From the cell containing the given text, extract its center point as (x, y) coordinate. 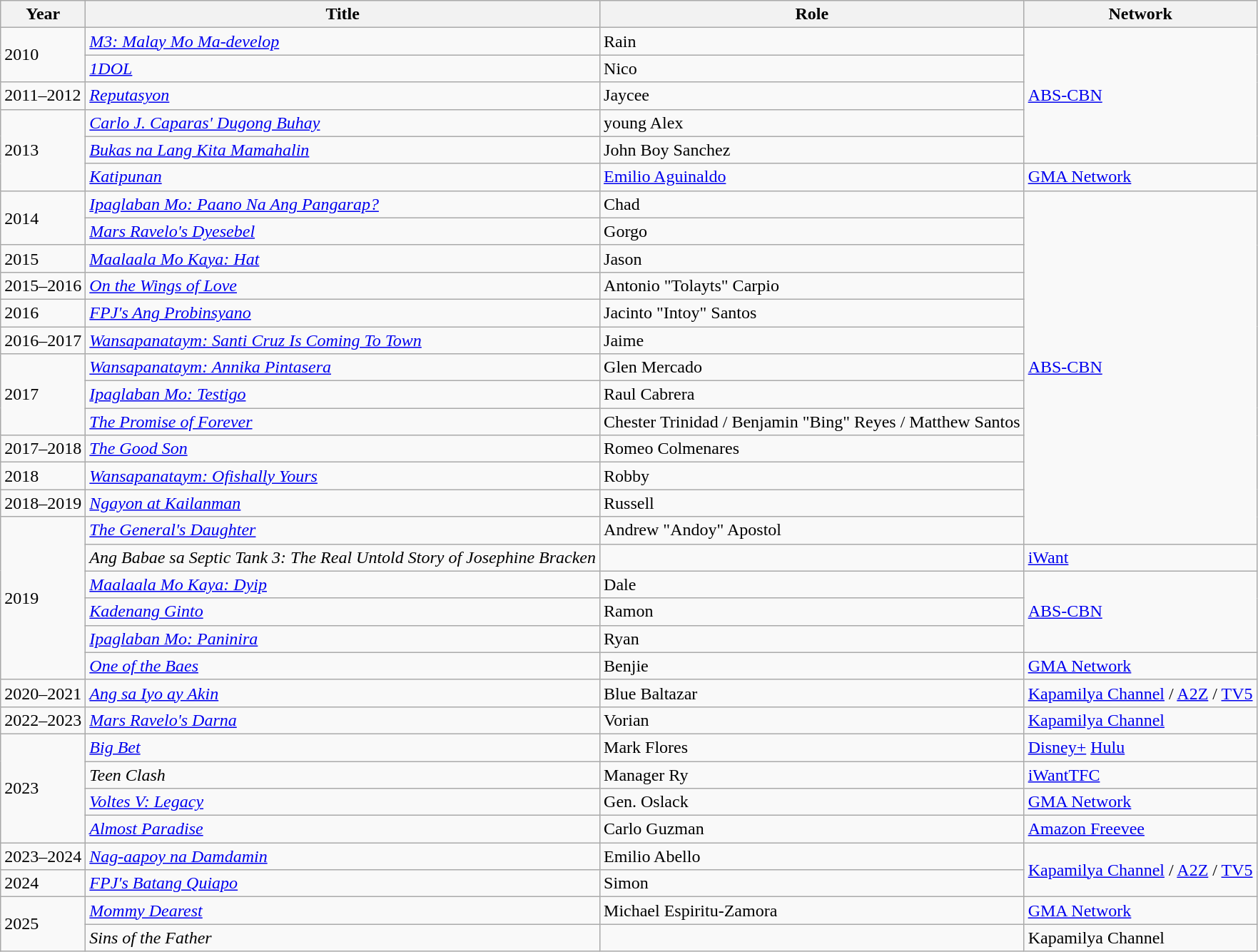
Nag-aapoy na Damdamin (343, 856)
2018–2019 (43, 503)
2019 (43, 598)
Mommy Dearest (343, 911)
M3: Malay Mo Ma-develop (343, 41)
iWantTFC (1140, 774)
Ang sa Iyo ay Akin (343, 693)
2018 (43, 476)
Ramon (812, 612)
Rain (812, 41)
Simon (812, 883)
Maalaala Mo Kaya: Dyip (343, 584)
2017–2018 (43, 449)
2016–2017 (43, 340)
Antonio "Tolayts" Carpio (812, 285)
2015 (43, 258)
The Promise of Forever (343, 422)
Benjie (812, 666)
Maalaala Mo Kaya: Hat (343, 258)
Romeo Colmenares (812, 449)
Nico (812, 69)
young Alex (812, 123)
Raul Cabrera (812, 395)
2025 (43, 924)
Gen. Oslack (812, 802)
Chester Trinidad / Benjamin "Bing" Reyes / Matthew Santos (812, 422)
Emilio Abello (812, 856)
Year (43, 14)
Andrew "Andoy" Apostol (812, 530)
2016 (43, 313)
1DOL (343, 69)
Disney+ Hulu (1140, 747)
Glen Mercado (812, 368)
2023 (43, 788)
Jaycee (812, 96)
Almost Paradise (343, 829)
Reputasyon (343, 96)
Chad (812, 204)
FPJ's Ang Probinsyano (343, 313)
Emilio Aguinaldo (812, 177)
Title (343, 14)
Carlo Guzman (812, 829)
Amazon Freevee (1140, 829)
Mars Ravelo's Darna (343, 720)
Carlo J. Caparas' Dugong Buhay (343, 123)
Jacinto "Intoy" Santos (812, 313)
2014 (43, 218)
FPJ's Batang Quiapo (343, 883)
Russell (812, 503)
Ipaglaban Mo: Paninira (343, 639)
Role (812, 14)
Dale (812, 584)
Gorgo (812, 231)
Manager Ry (812, 774)
2013 (43, 150)
2020–2021 (43, 693)
2024 (43, 883)
Bukas na Lang Kita Mamahalin (343, 150)
On the Wings of Love (343, 285)
Jason (812, 258)
The Good Son (343, 449)
2017 (43, 395)
Voltes V: Legacy (343, 802)
Michael Espiritu-Zamora (812, 911)
The General's Daughter (343, 530)
Jaime (812, 340)
Wansapanataym: Ofishally Yours (343, 476)
Ipaglaban Mo: Testigo (343, 395)
Blue Baltazar (812, 693)
2010 (43, 55)
Ipaglaban Mo: Paano Na Ang Pangarap? (343, 204)
Wansapanataym: Annika Pintasera (343, 368)
Vorian (812, 720)
John Boy Sanchez (812, 150)
Ngayon at Kailanman (343, 503)
Sins of the Father (343, 938)
Katipunan (343, 177)
2015–2016 (43, 285)
One of the Baes (343, 666)
2023–2024 (43, 856)
Mars Ravelo's Dyesebel (343, 231)
Big Bet (343, 747)
2011–2012 (43, 96)
Ang Babae sa Septic Tank 3: The Real Untold Story of Josephine Bracken (343, 557)
Wansapanataym: Santi Cruz Is Coming To Town (343, 340)
Ryan (812, 639)
2022–2023 (43, 720)
Teen Clash (343, 774)
Robby (812, 476)
Kadenang Ginto (343, 612)
Mark Flores (812, 747)
Network (1140, 14)
iWant (1140, 557)
